Search for the cell housing the specified text and yield its (x, y) center coordinate. 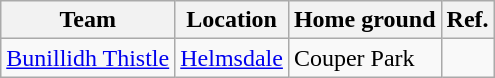
Team (88, 20)
Bunillidh Thistle (88, 58)
Ref. (468, 20)
Helmsdale (232, 58)
Location (232, 20)
Couper Park (364, 58)
Home ground (364, 20)
